Determine the (X, Y) coordinate at the center of the cell enclosing the given text.  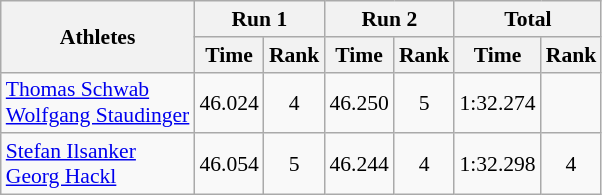
46.244 (358, 164)
Stefan IlsankerGeorg Hackl (98, 164)
1:32.298 (497, 164)
Run 2 (389, 19)
1:32.274 (497, 102)
Thomas SchwabWolfgang Staudinger (98, 102)
Total (528, 19)
Athletes (98, 36)
Run 1 (259, 19)
46.024 (228, 102)
46.054 (228, 164)
46.250 (358, 102)
